Locate the cell with the specified text and output its [x, y] center coordinate. 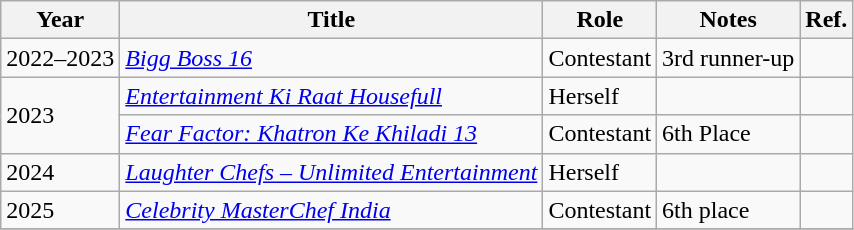
2023 [60, 115]
Role [600, 20]
Laughter Chefs – Unlimited Entertainment [332, 172]
6th Place [728, 134]
6th place [728, 210]
2022–2023 [60, 58]
3rd runner-up [728, 58]
2024 [60, 172]
Fear Factor: Khatron Ke Khiladi 13 [332, 134]
Celebrity MasterChef India [332, 210]
Ref. [826, 20]
Title [332, 20]
Year [60, 20]
Bigg Boss 16 [332, 58]
2025 [60, 210]
Entertainment Ki Raat Housefull [332, 96]
Notes [728, 20]
